Identify which cell holds the provided text, then report its (x, y) central coordinate. 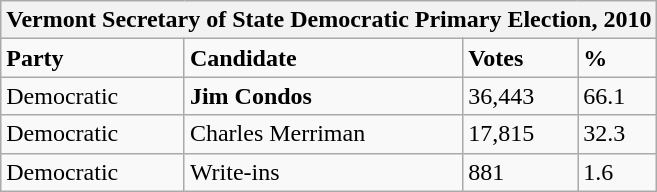
Candidate (323, 58)
Votes (520, 58)
Party (93, 58)
Write-ins (323, 172)
1.6 (618, 172)
881 (520, 172)
36,443 (520, 96)
Charles Merriman (323, 134)
% (618, 58)
66.1 (618, 96)
17,815 (520, 134)
Vermont Secretary of State Democratic Primary Election, 2010 (329, 20)
Jim Condos (323, 96)
32.3 (618, 134)
